Return the (x, y) coordinate for the center point of the cell that contains the specified text.  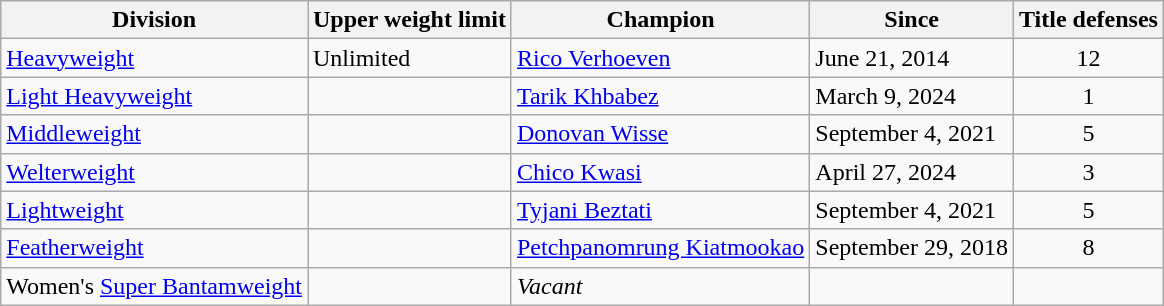
Lightweight (154, 210)
3 (1088, 172)
Featherweight (154, 248)
Light Heavyweight (154, 96)
Unlimited (410, 58)
Women's Super Bantamweight (154, 286)
Rico Verhoeven (660, 58)
Upper weight limit (410, 20)
September 29, 2018 (912, 248)
Welterweight (154, 172)
Heavyweight (154, 58)
8 (1088, 248)
Since (912, 20)
Division (154, 20)
Donovan Wisse (660, 134)
1 (1088, 96)
April 27, 2024 (912, 172)
Petchpanomrung Kiatmookao (660, 248)
June 21, 2014 (912, 58)
12 (1088, 58)
Chico Kwasi (660, 172)
March 9, 2024 (912, 96)
Vacant (660, 286)
Tarik Khbabez (660, 96)
Title defenses (1088, 20)
Champion (660, 20)
Tyjani Beztati (660, 210)
Middleweight (154, 134)
